Extract the [x, y] coordinate from the center of the cell holding the provided text.  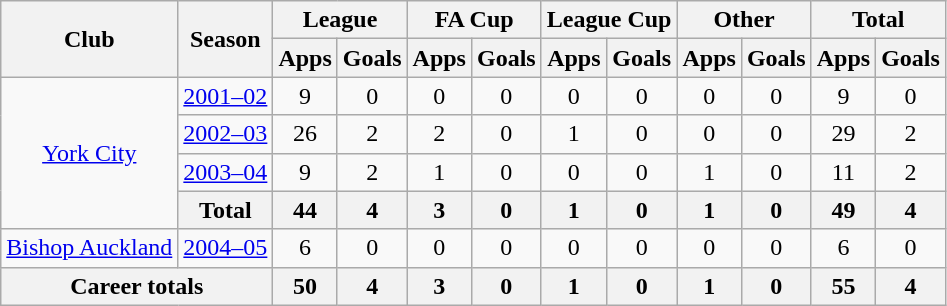
Season [226, 39]
44 [305, 210]
11 [843, 172]
Other [744, 20]
50 [305, 286]
2002–03 [226, 134]
29 [843, 134]
26 [305, 134]
York City [90, 153]
2004–05 [226, 248]
49 [843, 210]
Bishop Auckland [90, 248]
Career totals [137, 286]
2001–02 [226, 96]
FA Cup [474, 20]
55 [843, 286]
Club [90, 39]
2003–04 [226, 172]
League [340, 20]
League Cup [609, 20]
